Provide the (x, y) coordinate of the cell's center where the given text is located.  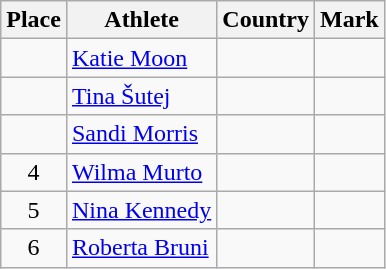
Athlete (141, 20)
Katie Moon (141, 58)
Sandi Morris (141, 134)
6 (34, 248)
Mark (350, 20)
Country (266, 20)
Place (34, 20)
Tina Šutej (141, 96)
Nina Kennedy (141, 210)
5 (34, 210)
Roberta Bruni (141, 248)
4 (34, 172)
Wilma Murto (141, 172)
